Determine the [x, y] coordinate at the center of the cell enclosing the given text.  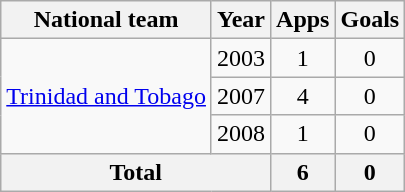
Year [240, 20]
2007 [240, 96]
Goals [370, 20]
2003 [240, 58]
Trinidad and Tobago [106, 96]
6 [303, 172]
4 [303, 96]
National team [106, 20]
2008 [240, 134]
Apps [303, 20]
Total [136, 172]
